From the cell containing the given text, extract its center point as [X, Y] coordinate. 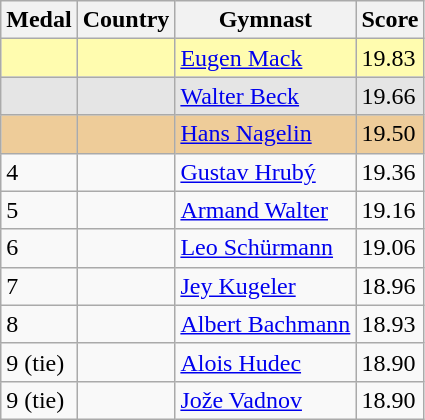
19.50 [390, 134]
Jey Kugeler [266, 286]
5 [39, 210]
6 [39, 248]
19.36 [390, 172]
Gustav Hrubý [266, 172]
18.96 [390, 286]
18.93 [390, 324]
19.16 [390, 210]
8 [39, 324]
Leo Schürmann [266, 248]
7 [39, 286]
Country [126, 20]
Gymnast [266, 20]
Armand Walter [266, 210]
Alois Hudec [266, 362]
Score [390, 20]
Hans Nagelin [266, 134]
19.66 [390, 96]
Jože Vadnov [266, 400]
Walter Beck [266, 96]
19.83 [390, 58]
Albert Bachmann [266, 324]
4 [39, 172]
Medal [39, 20]
Eugen Mack [266, 58]
19.06 [390, 248]
